Determine the [X, Y] coordinate at the center of the cell enclosing the given text.  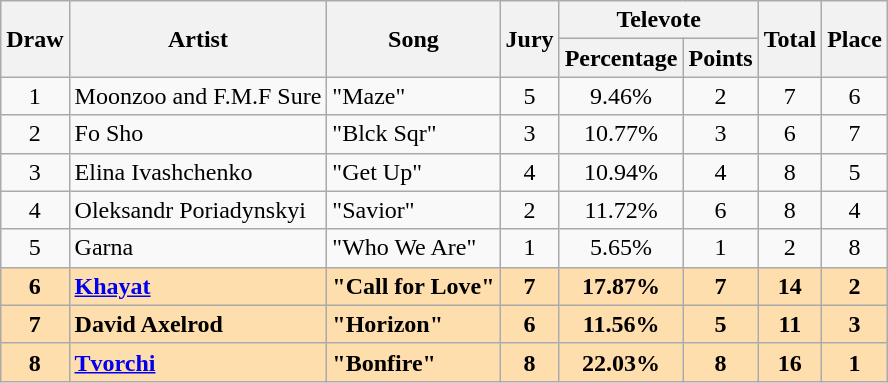
Total [790, 39]
Jury [530, 39]
Moonzoo and F.M.F Sure [198, 96]
Khayat [198, 286]
Points [720, 58]
10.94% [621, 172]
5.65% [621, 248]
Percentage [621, 58]
"Savior" [414, 210]
9.46% [621, 96]
Draw [35, 39]
17.87% [621, 286]
Song [414, 39]
14 [790, 286]
Tvorchi [198, 362]
"Bonfire" [414, 362]
"Blck Sqr" [414, 134]
22.03% [621, 362]
16 [790, 362]
"Get Up" [414, 172]
Fo Sho [198, 134]
10.77% [621, 134]
"Horizon" [414, 324]
11.56% [621, 324]
11.72% [621, 210]
"Maze" [414, 96]
David Axelrod [198, 324]
"Call for Love" [414, 286]
11 [790, 324]
"Who We Are" [414, 248]
Artist [198, 39]
Televote [658, 20]
Elina Ivashchenko [198, 172]
Garna [198, 248]
Oleksandr Poriadynskyi [198, 210]
Place [855, 39]
